Detect which cell encompasses the target text, then output its (X, Y) center coordinate. 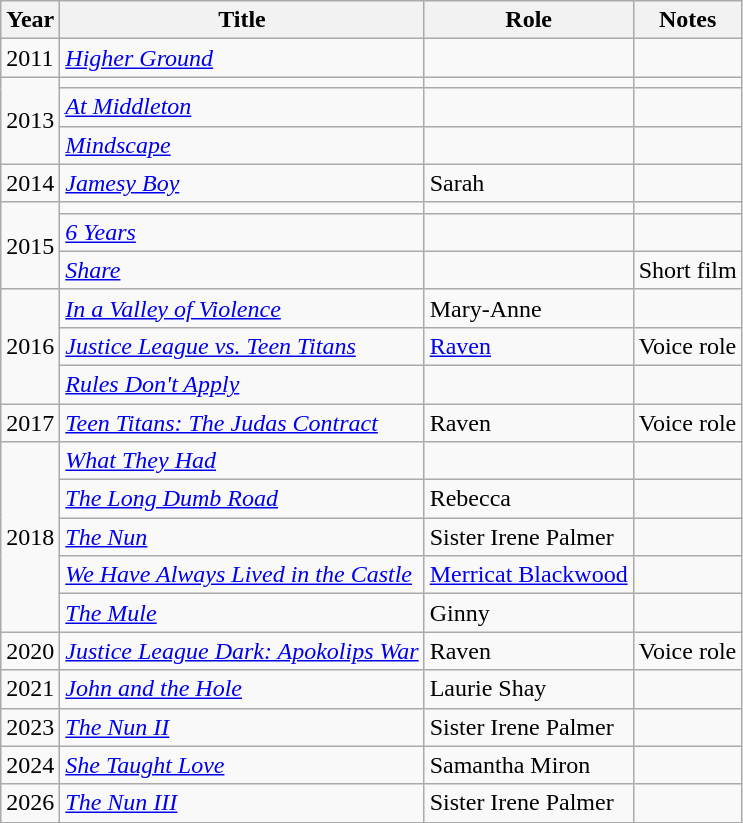
Role (528, 20)
2013 (30, 120)
2026 (30, 803)
2020 (30, 651)
The Nun (242, 537)
Samantha Miron (528, 765)
2021 (30, 689)
Title (242, 20)
2017 (30, 423)
Notes (688, 20)
2018 (30, 537)
In a Valley of Violence (242, 308)
The Mule (242, 613)
Higher Ground (242, 58)
Year (30, 20)
The Nun III (242, 803)
2011 (30, 58)
2015 (30, 246)
We Have Always Lived in the Castle (242, 575)
Justice League vs. Teen Titans (242, 346)
Teen Titans: The Judas Contract (242, 423)
2014 (30, 183)
Rules Don't Apply (242, 384)
John and the Hole (242, 689)
Jamesy Boy (242, 183)
Mary-Anne (528, 308)
Share (242, 270)
6 Years (242, 232)
Ginny (528, 613)
Rebecca (528, 499)
At Middleton (242, 107)
Laurie Shay (528, 689)
Justice League Dark: Apokolips War (242, 651)
The Nun II (242, 727)
She Taught Love (242, 765)
2023 (30, 727)
2016 (30, 346)
Short film (688, 270)
Merricat Blackwood (528, 575)
Mindscape (242, 145)
The Long Dumb Road (242, 499)
Sarah (528, 183)
What They Had (242, 461)
2024 (30, 765)
